From the cell containing the given text, extract its center point as (X, Y) coordinate. 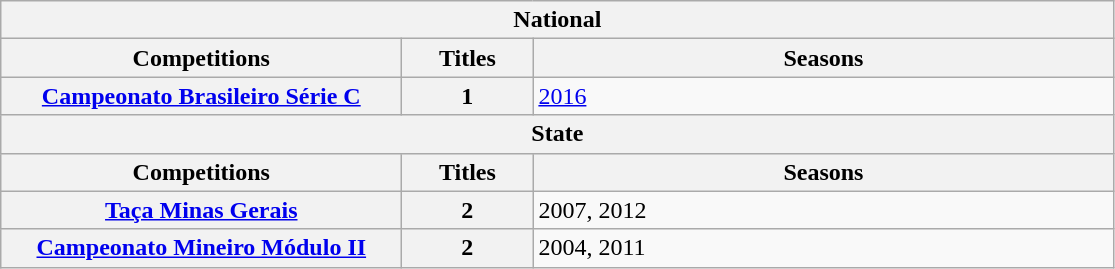
Campeonato Brasileiro Série C (202, 96)
2007, 2012 (824, 210)
2004, 2011 (824, 248)
Campeonato Mineiro Módulo II (202, 248)
1 (468, 96)
Taça Minas Gerais (202, 210)
State (558, 134)
National (558, 20)
2016 (824, 96)
